Scan for the cell matching the given text and deliver its [X, Y] coordinate at center. 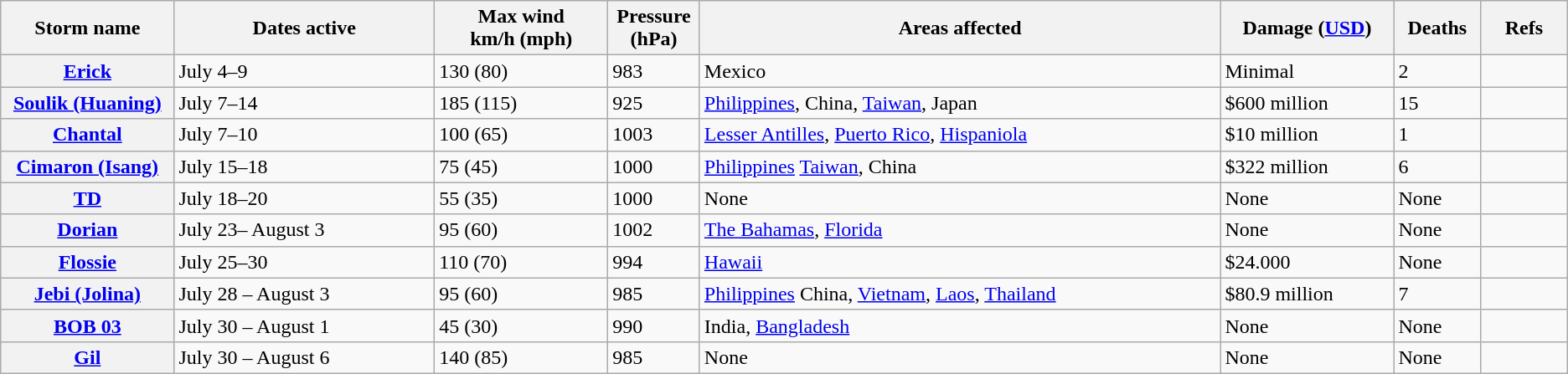
185 (115) [521, 103]
2 [1437, 71]
1002 [654, 230]
Areas affected [960, 28]
July 30 – August 1 [305, 325]
Chantal [87, 135]
Soulik (Huaning) [87, 103]
July 18–20 [305, 198]
$600 million [1307, 103]
Cimaron (Isang) [87, 167]
Philippines China, Vietnam, Laos, Thailand [960, 294]
Minimal [1307, 71]
BOB 03 [87, 325]
140 (85) [521, 357]
Gil [87, 357]
$322 million [1307, 167]
Philippines, China, Taiwan, Japan [960, 103]
110 (70) [521, 262]
Lesser Antilles, Puerto Rico, Hispaniola [960, 135]
6 [1437, 167]
Storm name [87, 28]
7 [1437, 294]
July 23– August 3 [305, 230]
Damage (USD) [1307, 28]
Pressure(hPa) [654, 28]
July 28 – August 3 [305, 294]
983 [654, 71]
100 (65) [521, 135]
Dorian [87, 230]
Refs [1524, 28]
130 (80) [521, 71]
1003 [654, 135]
55 (35) [521, 198]
1 [1437, 135]
Dates active [305, 28]
925 [654, 103]
July 7–14 [305, 103]
15 [1437, 103]
India, Bangladesh [960, 325]
$80.9 million [1307, 294]
TD [87, 198]
Max windkm/h (mph) [521, 28]
July 30 – August 6 [305, 357]
Erick [87, 71]
Mexico [960, 71]
Deaths [1437, 28]
July 25–30 [305, 262]
994 [654, 262]
$24.000 [1307, 262]
July 7–10 [305, 135]
45 (30) [521, 325]
990 [654, 325]
July 15–18 [305, 167]
The Bahamas, Florida [960, 230]
Flossie [87, 262]
75 (45) [521, 167]
Philippines Taiwan, China [960, 167]
Jebi (Jolina) [87, 294]
July 4–9 [305, 71]
Hawaii [960, 262]
$10 million [1307, 135]
